Capture the cell that displays the provided text and extract its [X, Y] central coordinate. 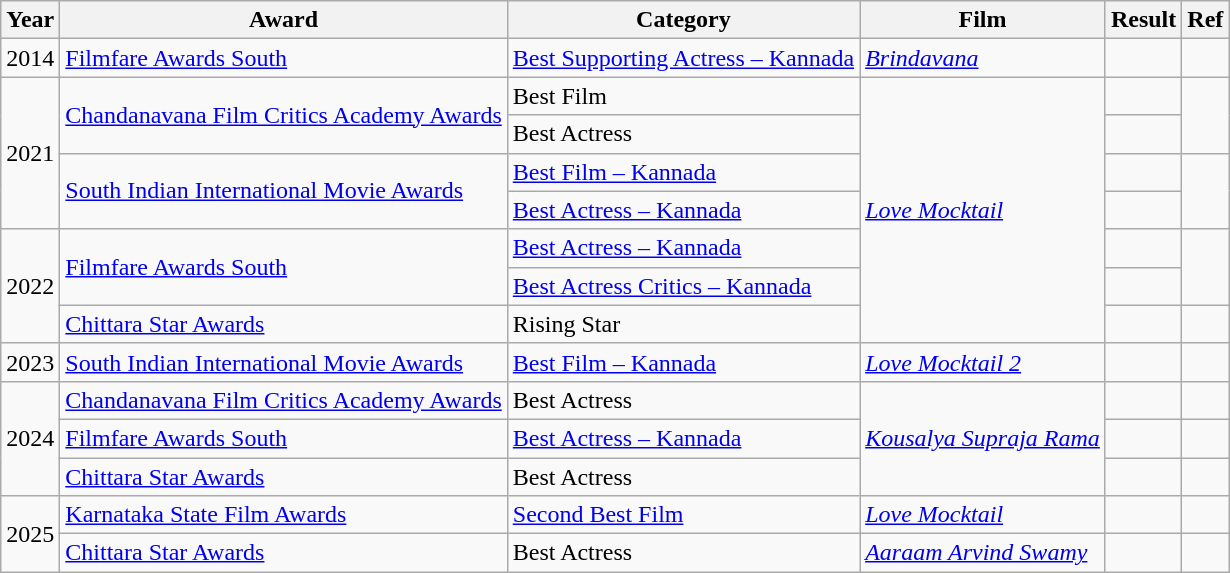
Ref [1206, 20]
Film [983, 20]
Award [284, 20]
Best Supporting Actress – Kannada [683, 58]
Year [30, 20]
2023 [30, 362]
Aaraam Arvind Swamy [983, 553]
Rising Star [683, 324]
Best Actress Critics – Kannada [683, 286]
2014 [30, 58]
Brindavana [983, 58]
Result [1143, 20]
2021 [30, 153]
Category [683, 20]
Kousalya Supraja Rama [983, 438]
2024 [30, 438]
2022 [30, 286]
Karnataka State Film Awards [284, 515]
Love Mocktail 2 [983, 362]
Best Film [683, 96]
Second Best Film [683, 515]
2025 [30, 534]
